From the cell containing the given text, extract its center point as (x, y) coordinate. 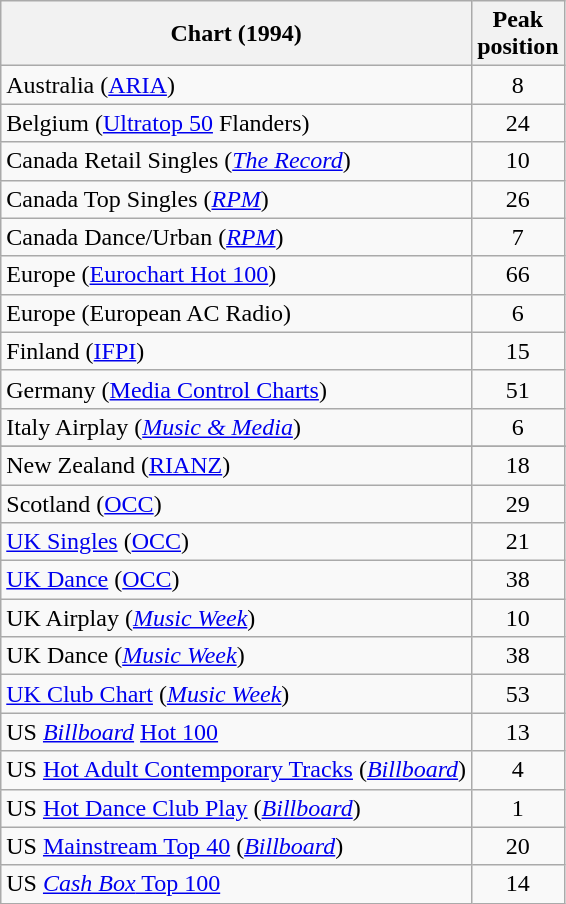
Canada Retail Singles (The Record) (236, 161)
UK Singles (OCC) (236, 542)
4 (518, 770)
Chart (1994) (236, 34)
66 (518, 275)
US Hot Dance Club Play (Billboard) (236, 808)
20 (518, 846)
UK Club Chart (Music Week) (236, 694)
14 (518, 884)
Canada Dance/Urban (RPM) (236, 237)
US Mainstream Top 40 (Billboard) (236, 846)
US Cash Box Top 100 (236, 884)
Scotland (OCC) (236, 503)
21 (518, 542)
29 (518, 503)
US Billboard Hot 100 (236, 732)
53 (518, 694)
7 (518, 237)
24 (518, 123)
Finland (IFPI) (236, 351)
UK Dance (OCC) (236, 580)
Europe (Eurochart Hot 100) (236, 275)
18 (518, 465)
Australia (ARIA) (236, 85)
26 (518, 199)
8 (518, 85)
Germany (Media Control Charts) (236, 389)
US Hot Adult Contemporary Tracks (Billboard) (236, 770)
Canada Top Singles (RPM) (236, 199)
51 (518, 389)
Peakposition (518, 34)
Europe (European AC Radio) (236, 313)
UK Dance (Music Week) (236, 656)
Italy Airplay (Music & Media) (236, 427)
UK Airplay (Music Week) (236, 618)
15 (518, 351)
New Zealand (RIANZ) (236, 465)
Belgium (Ultratop 50 Flanders) (236, 123)
13 (518, 732)
1 (518, 808)
